Output the [x, y] coordinate of the center of the cell containing the given text.  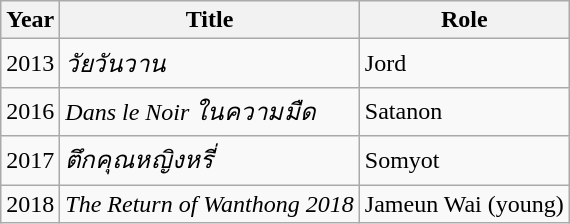
วัยวันวาน [210, 64]
Satanon [464, 112]
Dans le Noir ในความมืด [210, 112]
2016 [30, 112]
2018 [30, 203]
Year [30, 20]
Jord [464, 64]
2017 [30, 160]
Title [210, 20]
Somyot [464, 160]
Role [464, 20]
The Return of Wanthong 2018 [210, 203]
2013 [30, 64]
Jameun Wai (young) [464, 203]
ตึกคุณหญิงหรี่ [210, 160]
